Return the [X, Y] coordinate for the center point of the cell that contains the specified text.  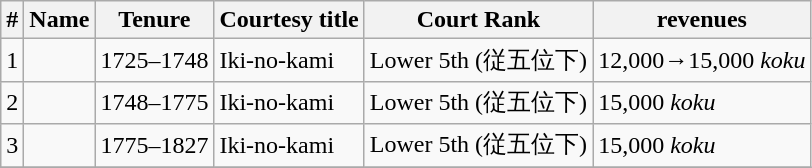
12,000→15,000 koku [702, 60]
Courtesy title [289, 20]
1775–1827 [154, 146]
1748–1775 [154, 102]
Name [60, 20]
Court Rank [478, 20]
# [12, 20]
3 [12, 146]
revenues [702, 20]
Tenure [154, 20]
1 [12, 60]
1725–1748 [154, 60]
2 [12, 102]
